Find where the given text appears and provide that cell's center as [X, Y] coordinate. 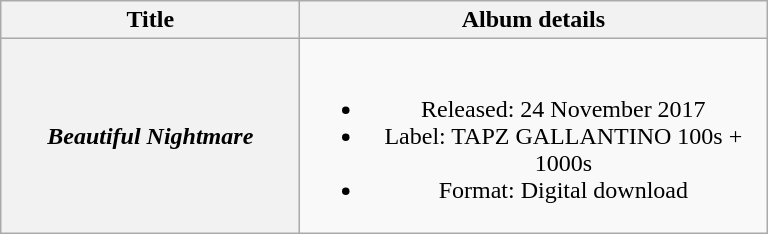
Album details [534, 20]
Released: 24 November 2017Label: TAPZ GALLANTINO 100s + 1000sFormat: Digital download [534, 136]
Beautiful Nightmare [150, 136]
Title [150, 20]
